Find where the given text appears and provide that cell's center as (X, Y) coordinate. 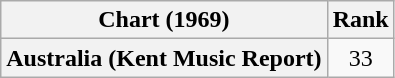
Chart (1969) (164, 20)
Australia (Kent Music Report) (164, 58)
Rank (360, 20)
33 (360, 58)
